Detect which cell encompasses the target text, then output its [X, Y] center coordinate. 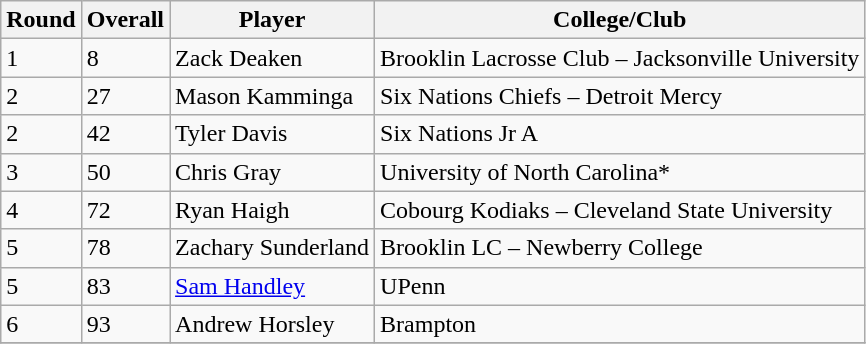
83 [125, 286]
1 [41, 58]
University of North Carolina* [620, 172]
Chris Gray [272, 172]
Brampton [620, 324]
4 [41, 210]
3 [41, 172]
Mason Kamminga [272, 96]
8 [125, 58]
Cobourg Kodiaks – Cleveland State University [620, 210]
Brooklin LC – Newberry College [620, 248]
Six Nations Jr A [620, 134]
78 [125, 248]
42 [125, 134]
50 [125, 172]
93 [125, 324]
Zack Deaken [272, 58]
27 [125, 96]
Ryan Haigh [272, 210]
Brooklin Lacrosse Club – Jacksonville University [620, 58]
Player [272, 20]
6 [41, 324]
College/Club [620, 20]
Andrew Horsley [272, 324]
Tyler Davis [272, 134]
Round [41, 20]
Six Nations Chiefs – Detroit Mercy [620, 96]
Sam Handley [272, 286]
UPenn [620, 286]
Overall [125, 20]
Zachary Sunderland [272, 248]
72 [125, 210]
